Search for the cell housing the specified text and yield its (X, Y) center coordinate. 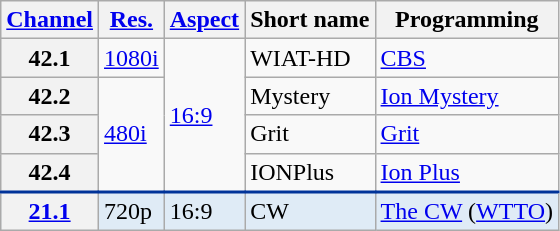
21.1 (50, 212)
WIAT-HD (310, 58)
480i (132, 134)
Programming (466, 20)
IONPlus (310, 172)
720p (132, 212)
CW (310, 212)
Mystery (310, 96)
Channel (50, 20)
Aspect (204, 20)
42.4 (50, 172)
Ion Mystery (466, 96)
Ion Plus (466, 172)
The CW (WTTO) (466, 212)
Res. (132, 20)
Short name (310, 20)
CBS (466, 58)
42.3 (50, 134)
42.2 (50, 96)
1080i (132, 58)
42.1 (50, 58)
